Find where the given text appears and provide that cell's center as (x, y) coordinate. 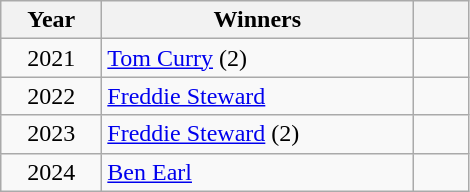
2024 (52, 172)
Year (52, 20)
Freddie Steward (258, 96)
Tom Curry (2) (258, 58)
Winners (258, 20)
Freddie Steward (2) (258, 134)
Ben Earl (258, 172)
2022 (52, 96)
2021 (52, 58)
2023 (52, 134)
